Determine the [X, Y] coordinate at the center of the cell enclosing the given text.  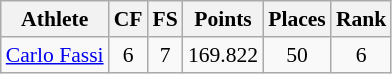
Points [223, 19]
CF [128, 19]
Places [297, 19]
169.822 [223, 55]
Athlete [55, 19]
50 [297, 55]
Carlo Fassi [55, 55]
7 [166, 55]
Rank [362, 19]
FS [166, 19]
